Identify which cell holds the provided text, then report its [x, y] central coordinate. 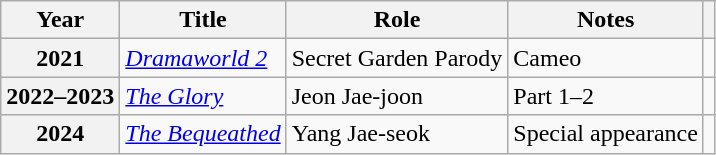
2022–2023 [60, 96]
2024 [60, 134]
Role [397, 20]
Notes [606, 20]
Part 1–2 [606, 96]
Secret Garden Parody [397, 58]
The Bequeathed [203, 134]
Year [60, 20]
Title [203, 20]
Dramaworld 2 [203, 58]
Yang Jae-seok [397, 134]
The Glory [203, 96]
2021 [60, 58]
Jeon Jae-joon [397, 96]
Cameo [606, 58]
Special appearance [606, 134]
